Detect which cell encompasses the target text, then output its (x, y) center coordinate. 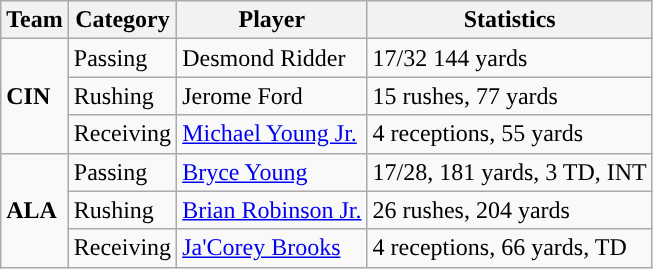
15 rushes, 77 yards (510, 96)
17/32 144 yards (510, 58)
Statistics (510, 20)
CIN (35, 96)
Ja'Corey Brooks (272, 248)
Team (35, 20)
Bryce Young (272, 172)
4 receptions, 55 yards (510, 134)
ALA (35, 210)
Brian Robinson Jr. (272, 210)
Jerome Ford (272, 96)
Category (122, 20)
26 rushes, 204 yards (510, 210)
17/28, 181 yards, 3 TD, INT (510, 172)
Michael Young Jr. (272, 134)
Desmond Ridder (272, 58)
Player (272, 20)
4 receptions, 66 yards, TD (510, 248)
